Detect which cell encompasses the target text, then output its (x, y) center coordinate. 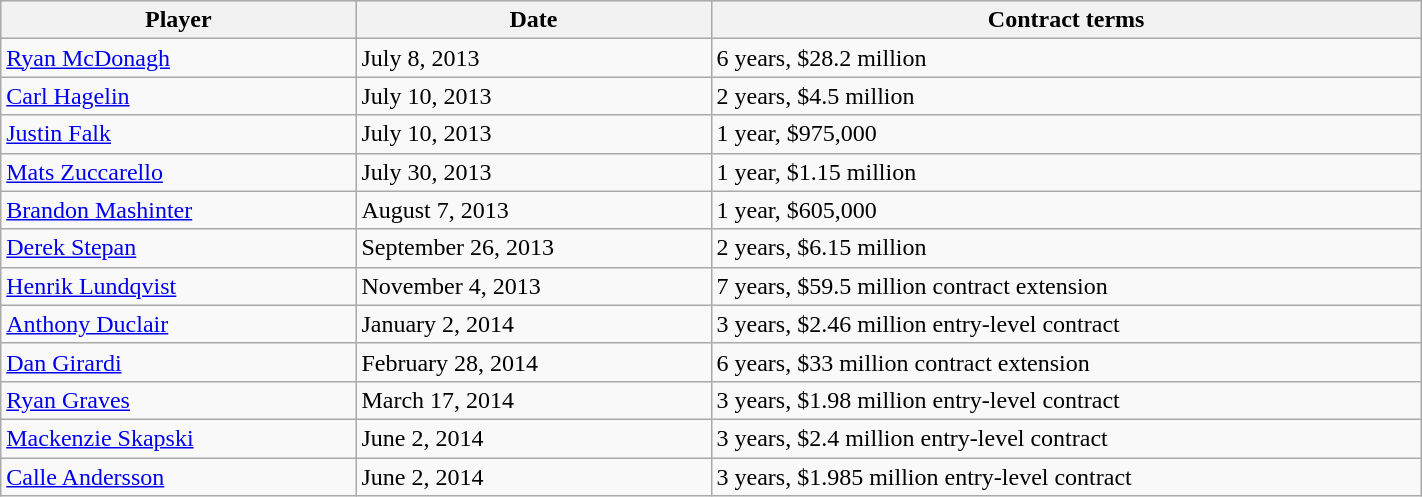
Dan Girardi (178, 362)
Contract terms (1066, 20)
6 years, $28.2 million (1066, 58)
Mackenzie Skapski (178, 438)
July 8, 2013 (534, 58)
3 years, $2.4 million entry-level contract (1066, 438)
Justin Falk (178, 134)
Calle Andersson (178, 477)
September 26, 2013 (534, 248)
2 years, $4.5 million (1066, 96)
February 28, 2014 (534, 362)
Player (178, 20)
November 4, 2013 (534, 286)
March 17, 2014 (534, 400)
1 year, $975,000 (1066, 134)
Henrik Lundqvist (178, 286)
Derek Stepan (178, 248)
Date (534, 20)
1 year, $1.15 million (1066, 172)
7 years, $59.5 million contract extension (1066, 286)
Brandon Mashinter (178, 210)
3 years, $1.985 million entry-level contract (1066, 477)
Mats Zuccarello (178, 172)
Carl Hagelin (178, 96)
Anthony Duclair (178, 324)
Ryan McDonagh (178, 58)
3 years, $1.98 million entry-level contract (1066, 400)
1 year, $605,000 (1066, 210)
Ryan Graves (178, 400)
July 30, 2013 (534, 172)
August 7, 2013 (534, 210)
January 2, 2014 (534, 324)
3 years, $2.46 million entry-level contract (1066, 324)
2 years, $6.15 million (1066, 248)
6 years, $33 million contract extension (1066, 362)
